From the cell containing the given text, extract its center point as (x, y) coordinate. 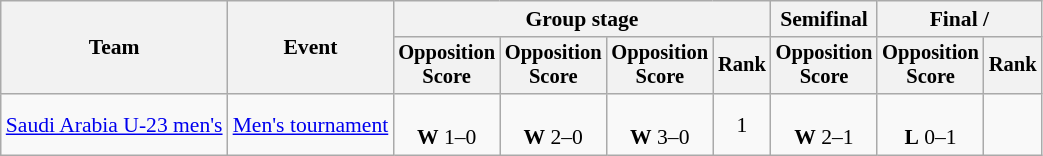
W 2–0 (554, 124)
Men's tournament (311, 124)
Team (114, 48)
Group stage (582, 19)
W 2–1 (824, 124)
1 (742, 124)
Final / (959, 19)
L 0–1 (930, 124)
W 3–0 (660, 124)
W 1–0 (446, 124)
Semifinal (824, 19)
Event (311, 48)
Saudi Arabia U-23 men's (114, 124)
